Search for the cell housing the specified text and yield its [x, y] center coordinate. 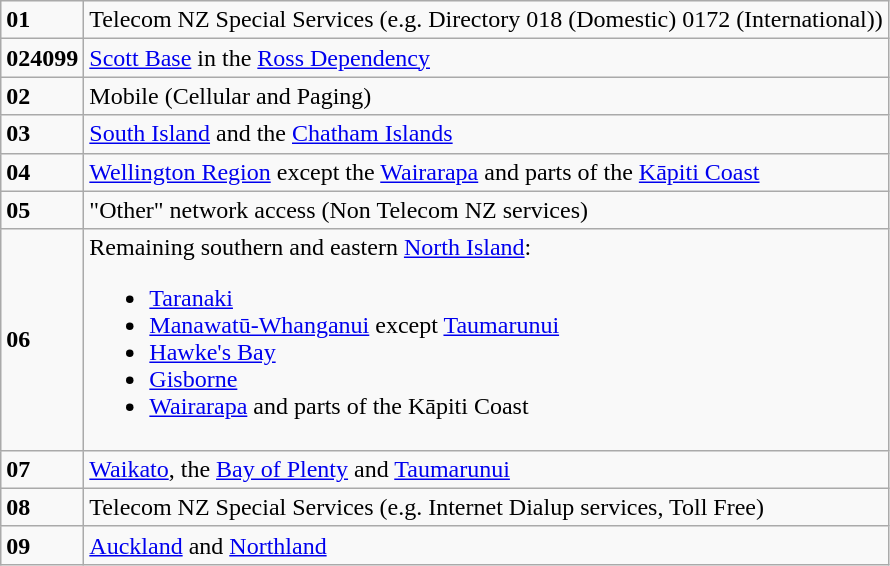
Wellington Region except the Wairarapa and parts of the Kāpiti Coast [486, 172]
01 [42, 20]
South Island and the Chatham Islands [486, 134]
"Other" network access (Non Telecom NZ services) [486, 210]
024099 [42, 58]
06 [42, 340]
Mobile (Cellular and Paging) [486, 96]
04 [42, 172]
03 [42, 134]
09 [42, 545]
Auckland and Northland [486, 545]
Telecom NZ Special Services (e.g. Directory 018 (Domestic) 0172 (International)) [486, 20]
Telecom NZ Special Services (e.g. Internet Dialup services, Toll Free) [486, 507]
08 [42, 507]
02 [42, 96]
07 [42, 469]
05 [42, 210]
Scott Base in the Ross Dependency [486, 58]
Remaining southern and eastern North Island:TaranakiManawatū-Whanganui except TaumarunuiHawke's BayGisborneWairarapa and parts of the Kāpiti Coast [486, 340]
Waikato, the Bay of Plenty and Taumarunui [486, 469]
